Locate the cell with the specified text and output its (X, Y) center coordinate. 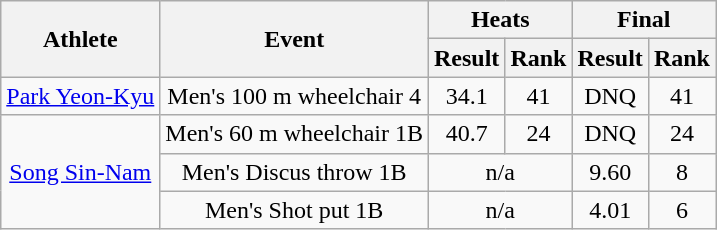
40.7 (466, 134)
Men's 100 m wheelchair 4 (294, 96)
4.01 (610, 210)
Men's Shot put 1B (294, 210)
8 (682, 172)
Heats (500, 20)
Event (294, 39)
Final (644, 20)
9.60 (610, 172)
Park Yeon-Kyu (80, 96)
34.1 (466, 96)
6 (682, 210)
Song Sin-Nam (80, 172)
Men's Discus throw 1B (294, 172)
Athlete (80, 39)
Men's 60 m wheelchair 1B (294, 134)
